Detect which cell encompasses the target text, then output its [X, Y] center coordinate. 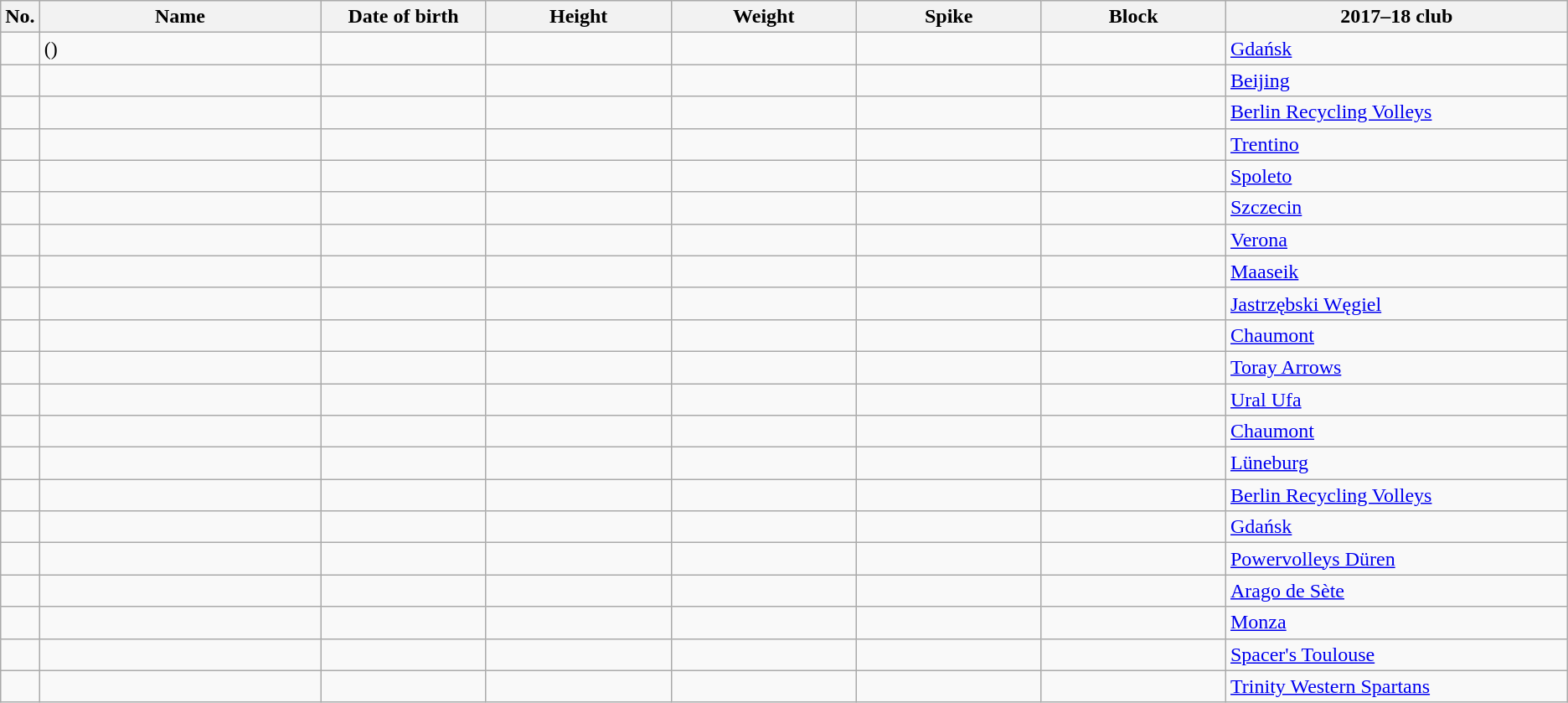
Trinity Western Spartans [1396, 686]
Monza [1396, 623]
Height [578, 17]
No. [20, 17]
Spacer's Toulouse [1396, 654]
Block [1134, 17]
Powervolleys Düren [1396, 559]
Beijing [1396, 80]
Szczecin [1396, 208]
Ural Ufa [1396, 400]
Lüneburg [1396, 463]
Toray Arrows [1396, 367]
Arago de Sète [1396, 591]
2017–18 club [1396, 17]
() [180, 49]
Maaseik [1396, 271]
Date of birth [404, 17]
Spoleto [1396, 176]
Jastrzębski Węgiel [1396, 303]
Verona [1396, 240]
Name [180, 17]
Trentino [1396, 144]
Spike [948, 17]
Weight [764, 17]
